Extract the (X, Y) coordinate from the center of the cell holding the provided text.  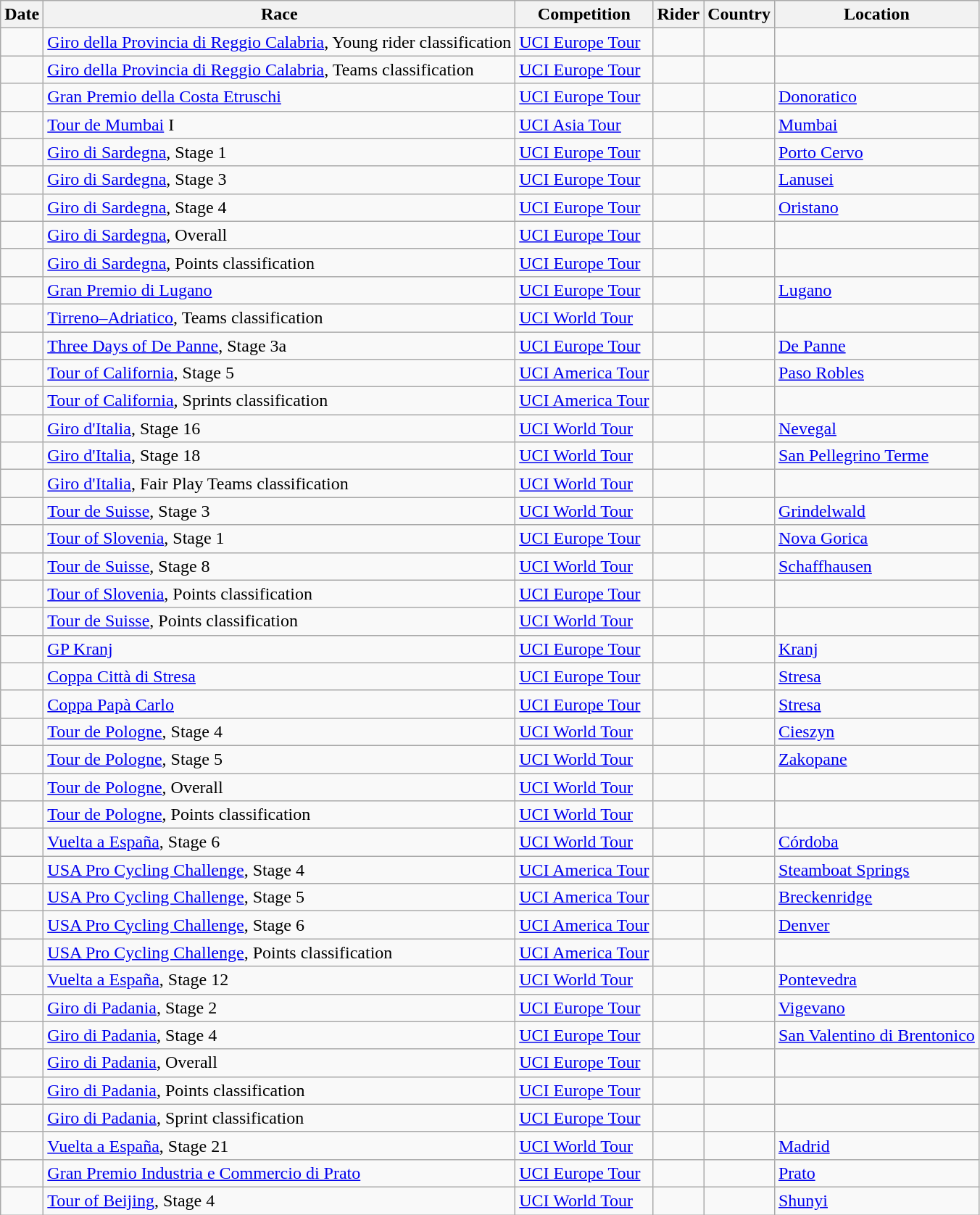
Shunyi (876, 1201)
Three Days of De Panne, Stage 3a (280, 346)
Rider (678, 14)
Vuelta a España, Stage 12 (280, 980)
Tour de Pologne, Stage 4 (280, 731)
Giro d'Italia, Stage 16 (280, 428)
Race (280, 14)
Giro di Padania, Points classification (280, 1090)
San Pellegrino Terme (876, 456)
Madrid (876, 1145)
Grindelwald (876, 511)
Gran Premio della Costa Etruschi (280, 97)
Giro di Padania, Sprint classification (280, 1118)
Giro di Sardegna, Stage 3 (280, 180)
De Panne (876, 346)
Gran Premio di Lugano (280, 290)
Tour of California, Sprints classification (280, 401)
USA Pro Cycling Challenge, Stage 5 (280, 897)
Vigevano (876, 1008)
Steamboat Springs (876, 870)
Kranj (876, 649)
Date (22, 14)
Giro di Sardegna, Overall (280, 235)
Donoratico (876, 97)
USA Pro Cycling Challenge, Points classification (280, 953)
San Valentino di Brentonico (876, 1035)
Gran Premio Industria e Commercio di Prato (280, 1173)
Tour de Suisse, Points classification (280, 621)
Mumbai (876, 125)
Porto Cervo (876, 152)
Giro d'Italia, Fair Play Teams classification (280, 484)
Giro di Padania, Overall (280, 1063)
Giro di Padania, Stage 4 (280, 1035)
Tour of Slovenia, Points classification (280, 594)
Giro di Sardegna, Stage 4 (280, 207)
Tour de Suisse, Stage 3 (280, 511)
Lugano (876, 290)
Tour de Mumbai I (280, 125)
GP Kranj (280, 649)
Coppa Papà Carlo (280, 704)
Schaffhausen (876, 566)
Giro di Sardegna, Points classification (280, 262)
Tour of California, Stage 5 (280, 373)
Tour of Slovenia, Stage 1 (280, 539)
Prato (876, 1173)
Vuelta a España, Stage 21 (280, 1145)
Tour de Pologne, Points classification (280, 815)
Coppa Città di Stresa (280, 676)
Breckenridge (876, 897)
Tirreno–Adriatico, Teams classification (280, 318)
Nevegal (876, 428)
Paso Robles (876, 373)
UCI Asia Tour (584, 125)
Giro della Provincia di Reggio Calabria, Young rider classification (280, 42)
Denver (876, 925)
Cieszyn (876, 731)
Giro della Provincia di Reggio Calabria, Teams classification (280, 70)
Lanusei (876, 180)
Tour de Pologne, Overall (280, 787)
Zakopane (876, 759)
Giro di Sardegna, Stage 1 (280, 152)
Tour de Pologne, Stage 5 (280, 759)
Córdoba (876, 842)
Tour of Beijing, Stage 4 (280, 1201)
Competition (584, 14)
Giro di Padania, Stage 2 (280, 1008)
Pontevedra (876, 980)
Giro d'Italia, Stage 18 (280, 456)
USA Pro Cycling Challenge, Stage 6 (280, 925)
Location (876, 14)
Vuelta a España, Stage 6 (280, 842)
Oristano (876, 207)
Nova Gorica (876, 539)
Tour de Suisse, Stage 8 (280, 566)
USA Pro Cycling Challenge, Stage 4 (280, 870)
Country (739, 14)
